From the cell containing the given text, extract its center point as (x, y) coordinate. 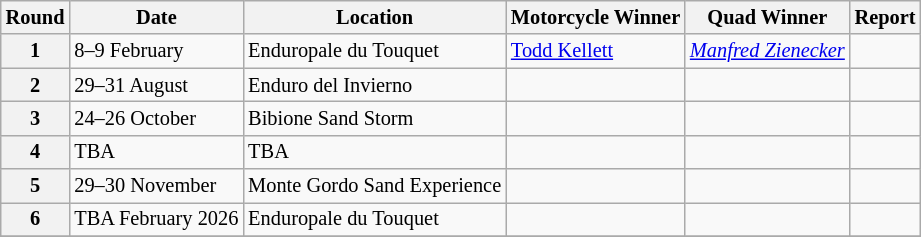
Motorcycle Winner (596, 17)
Round (36, 17)
29–30 November (156, 186)
Todd Kellett (596, 51)
3 (36, 118)
TBA February 2026 (156, 219)
1 (36, 51)
6 (36, 219)
Enduro del Invierno (374, 85)
29–31 August (156, 85)
24–26 October (156, 118)
Location (374, 17)
Report (886, 17)
Monte Gordo Sand Experience (374, 186)
Bibione Sand Storm (374, 118)
8–9 February (156, 51)
Manfred Zienecker (768, 51)
2 (36, 85)
4 (36, 152)
5 (36, 186)
Quad Winner (768, 17)
Date (156, 17)
